Return the (x, y) coordinate for the center point of the cell that contains the specified text.  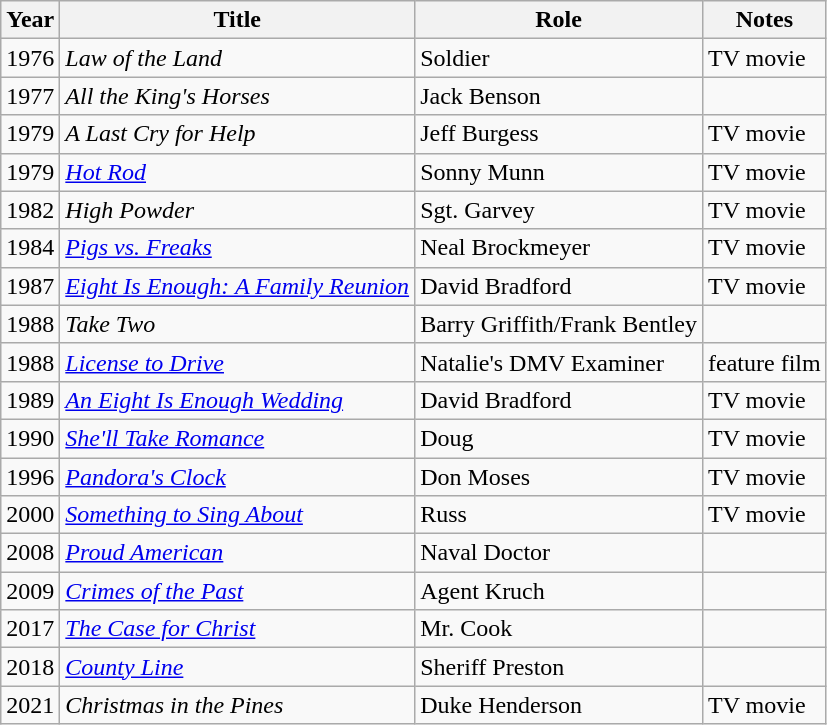
Naval Doctor (559, 553)
Law of the Land (238, 58)
Natalie's DMV Examiner (559, 362)
Crimes of the Past (238, 591)
2000 (30, 515)
Pandora's Clock (238, 477)
The Case for Christ (238, 629)
Sonny Munn (559, 172)
1977 (30, 96)
County Line (238, 667)
2021 (30, 705)
An Eight Is Enough Wedding (238, 400)
Christmas in the Pines (238, 705)
Mr. Cook (559, 629)
A Last Cry for Help (238, 134)
Barry Griffith/Frank Bentley (559, 324)
License to Drive (238, 362)
Don Moses (559, 477)
2018 (30, 667)
Agent Kruch (559, 591)
1976 (30, 58)
1989 (30, 400)
Title (238, 20)
Year (30, 20)
All the King's Horses (238, 96)
Neal Brockmeyer (559, 248)
Doug (559, 438)
feature film (765, 362)
Eight Is Enough: A Family Reunion (238, 286)
2017 (30, 629)
Take Two (238, 324)
Russ (559, 515)
1987 (30, 286)
She'll Take Romance (238, 438)
Duke Henderson (559, 705)
Something to Sing About (238, 515)
1984 (30, 248)
Jack Benson (559, 96)
Pigs vs. Freaks (238, 248)
Sheriff Preston (559, 667)
Notes (765, 20)
Sgt. Garvey (559, 210)
Proud American (238, 553)
Soldier (559, 58)
2009 (30, 591)
1996 (30, 477)
Role (559, 20)
2008 (30, 553)
1982 (30, 210)
Jeff Burgess (559, 134)
High Powder (238, 210)
Hot Rod (238, 172)
1990 (30, 438)
